Return (x, y) of the center of cell containing provided text 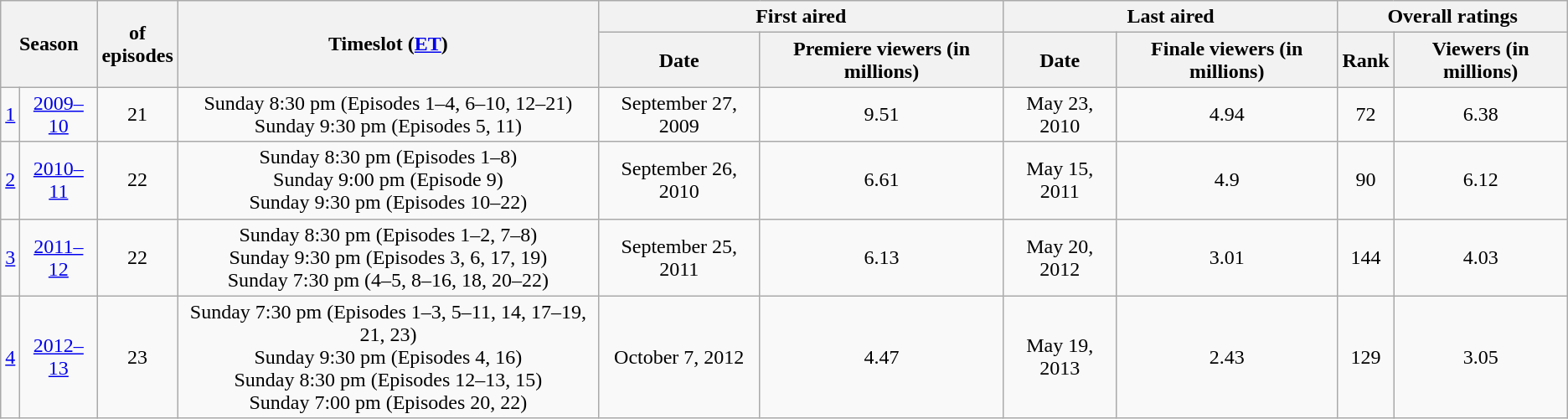
Season (49, 44)
1 (10, 114)
2011–12 (59, 257)
21 (137, 114)
Sunday 8:30 pm (Episodes 1–4, 6–10, 12–21)Sunday 9:30 pm (Episodes 5, 11) (388, 114)
September 27, 2009 (678, 114)
October 7, 2012 (678, 357)
2012–13 (59, 357)
May 23, 2010 (1060, 114)
4.47 (881, 357)
Rank (1365, 60)
May 15, 2011 (1060, 180)
Premiere viewers (in millions) (881, 60)
Sunday 8:30 pm (Episodes 1–8)Sunday 9:00 pm (Episode 9)Sunday 9:30 pm (Episodes 10–22) (388, 180)
September 26, 2010 (678, 180)
3.05 (1481, 357)
144 (1365, 257)
2 (10, 180)
2010–11 (59, 180)
6.38 (1481, 114)
Overall ratings (1452, 17)
First aired (801, 17)
6.61 (881, 180)
129 (1365, 357)
4.9 (1226, 180)
2009–10 (59, 114)
Last aired (1171, 17)
90 (1365, 180)
9.51 (881, 114)
3 (10, 257)
6.12 (1481, 180)
Sunday 8:30 pm (Episodes 1–2, 7–8)Sunday 9:30 pm (Episodes 3, 6, 17, 19)Sunday 7:30 pm (4–5, 8–16, 18, 20–22) (388, 257)
Timeslot (ET) (388, 44)
September 25, 2011 (678, 257)
3.01 (1226, 257)
4.03 (1481, 257)
ofepisodes (137, 44)
Viewers (in millions) (1481, 60)
6.13 (881, 257)
23 (137, 357)
May 19, 2013 (1060, 357)
72 (1365, 114)
Finale viewers (in millions) (1226, 60)
4.94 (1226, 114)
May 20, 2012 (1060, 257)
2.43 (1226, 357)
4 (10, 357)
